Extract the (X, Y) coordinate from the center of the cell holding the provided text.  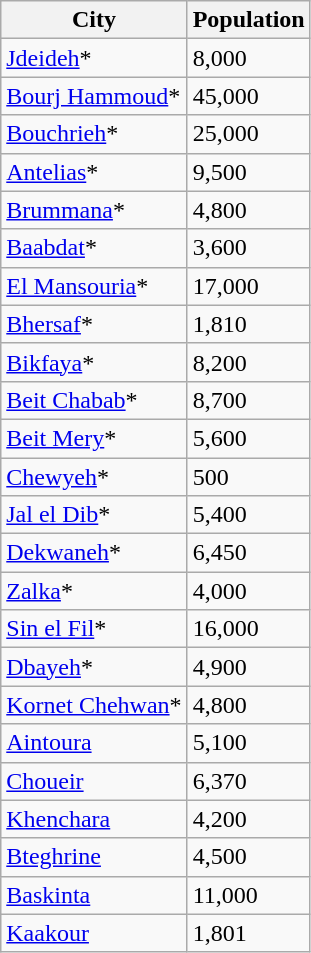
1,810 (248, 324)
Jal el Dib* (94, 515)
6,370 (248, 781)
4,200 (248, 819)
Bikfaya* (94, 362)
City (94, 20)
16,000 (248, 629)
8,200 (248, 362)
Brummana* (94, 210)
Beit Mery* (94, 438)
25,000 (248, 134)
45,000 (248, 96)
Baskinta (94, 895)
Sin el Fil* (94, 629)
500 (248, 477)
Choueir (94, 781)
Antelias* (94, 172)
Kornet Chehwan* (94, 705)
5,100 (248, 743)
6,450 (248, 553)
5,600 (248, 438)
4,500 (248, 857)
4,900 (248, 667)
17,000 (248, 286)
Bourj Hammoud* (94, 96)
4,000 (248, 591)
Zalka* (94, 591)
Kaakour (94, 933)
El Mansouria* (94, 286)
Aintoura (94, 743)
11,000 (248, 895)
Bteghrine (94, 857)
1,801 (248, 933)
8,000 (248, 58)
Khenchara (94, 819)
Bhersaf* (94, 324)
8,700 (248, 400)
9,500 (248, 172)
Jdeideh* (94, 58)
Dekwaneh* (94, 553)
Bouchrieh* (94, 134)
Population (248, 20)
Beit Chabab* (94, 400)
Dbayeh* (94, 667)
Chewyeh* (94, 477)
Baabdat* (94, 248)
5,400 (248, 515)
3,600 (248, 248)
